Return the (X, Y) coordinate for the center point of the cell that contains the specified text.  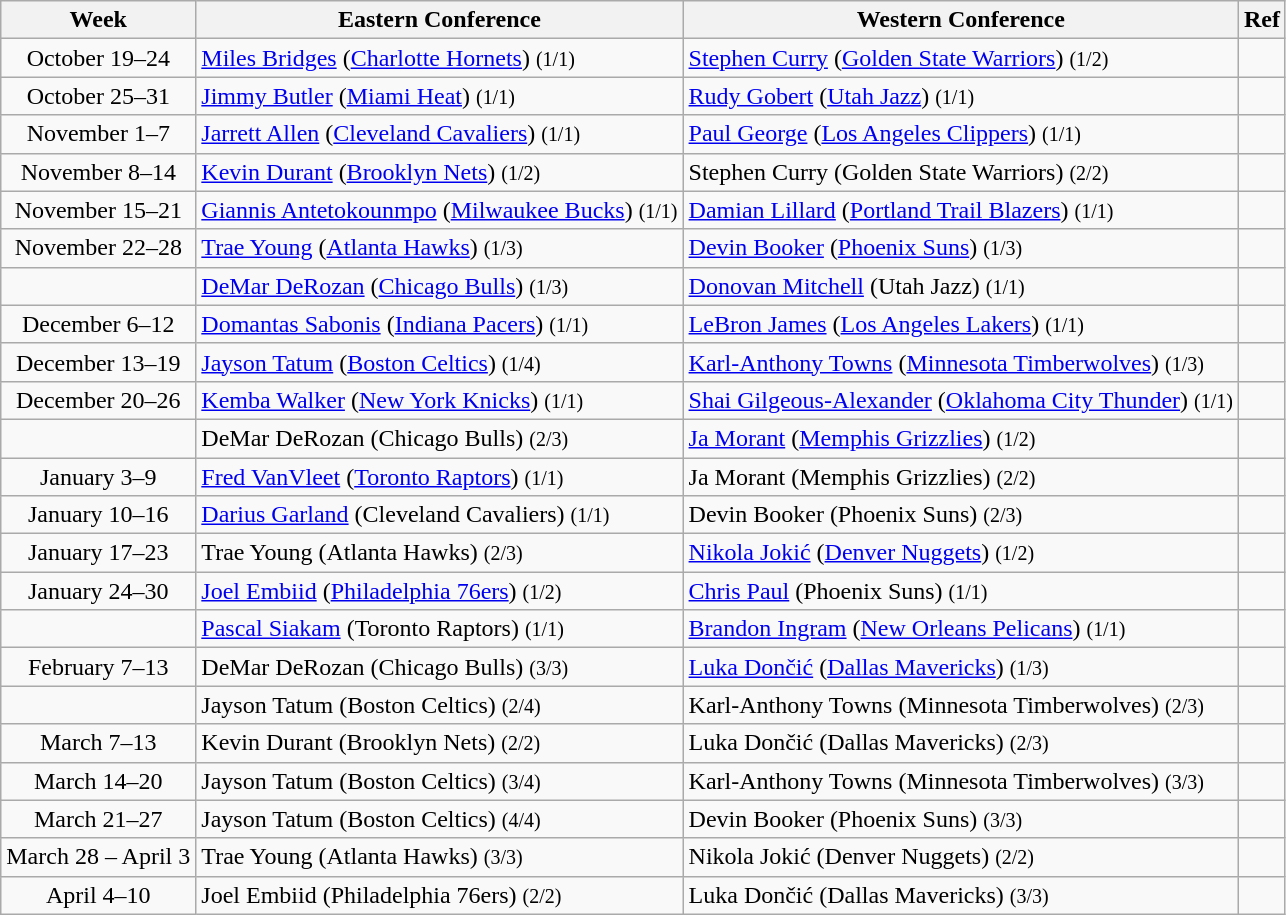
Nikola Jokić (Denver Nuggets) (2/2) (960, 857)
October 25–31 (98, 96)
Kemba Walker (New York Knicks) (1/1) (440, 400)
October 19–24 (98, 58)
Fred VanVleet (Toronto Raptors) (1/1) (440, 477)
January 10–16 (98, 515)
Shai Gilgeous-Alexander (Oklahoma City Thunder) (1/1) (960, 400)
March 21–27 (98, 819)
Jimmy Butler (Miami Heat) (1/1) (440, 96)
LeBron James (Los Angeles Lakers) (1/1) (960, 324)
Eastern Conference (440, 20)
Damian Lillard (Portland Trail Blazers) (1/1) (960, 210)
Luka Dončić (Dallas Mavericks) (1/3) (960, 667)
Stephen Curry (Golden State Warriors) (2/2) (960, 172)
Giannis Antetokounmpo (Milwaukee Bucks) (1/1) (440, 210)
March 28 – April 3 (98, 857)
Karl-Anthony Towns (Minnesota Timberwolves) (3/3) (960, 781)
December 13–19 (98, 362)
April 4–10 (98, 895)
Karl-Anthony Towns (Minnesota Timberwolves) (2/3) (960, 705)
January 24–30 (98, 591)
Karl-Anthony Towns (Minnesota Timberwolves) (1/3) (960, 362)
Jayson Tatum (Boston Celtics) (3/4) (440, 781)
Chris Paul (Phoenix Suns) (1/1) (960, 591)
Paul George (Los Angeles Clippers) (1/1) (960, 134)
Nikola Jokić (Denver Nuggets) (1/2) (960, 553)
November 8–14 (98, 172)
January 3–9 (98, 477)
Stephen Curry (Golden State Warriors) (1/2) (960, 58)
Luka Dončić (Dallas Mavericks) (2/3) (960, 743)
Jarrett Allen (Cleveland Cavaliers) (1/1) (440, 134)
Devin Booker (Phoenix Suns) (2/3) (960, 515)
February 7–13 (98, 667)
Kevin Durant (Brooklyn Nets) (2/2) (440, 743)
Kevin Durant (Brooklyn Nets) (1/2) (440, 172)
March 7–13 (98, 743)
January 17–23 (98, 553)
Trae Young (Atlanta Hawks) (1/3) (440, 248)
Donovan Mitchell (Utah Jazz) (1/1) (960, 286)
November 22–28 (98, 248)
March 14–20 (98, 781)
Western Conference (960, 20)
November 1–7 (98, 134)
Joel Embiid (Philadelphia 76ers) (2/2) (440, 895)
Devin Booker (Phoenix Suns) (3/3) (960, 819)
Darius Garland (Cleveland Cavaliers) (1/1) (440, 515)
Week (98, 20)
Devin Booker (Phoenix Suns) (1/3) (960, 248)
Domantas Sabonis (Indiana Pacers) (1/1) (440, 324)
December 20–26 (98, 400)
Jayson Tatum (Boston Celtics) (4/4) (440, 819)
Jayson Tatum (Boston Celtics) (2/4) (440, 705)
Brandon Ingram (New Orleans Pelicans) (1/1) (960, 629)
Joel Embiid (Philadelphia 76ers) (1/2) (440, 591)
Jayson Tatum (Boston Celtics) (1/4) (440, 362)
Trae Young (Atlanta Hawks) (2/3) (440, 553)
Ja Morant (Memphis Grizzlies) (2/2) (960, 477)
December 6–12 (98, 324)
DeMar DeRozan (Chicago Bulls) (3/3) (440, 667)
DeMar DeRozan (Chicago Bulls) (2/3) (440, 438)
Luka Dončić (Dallas Mavericks) (3/3) (960, 895)
Miles Bridges (Charlotte Hornets) (1/1) (440, 58)
November 15–21 (98, 210)
Pascal Siakam (Toronto Raptors) (1/1) (440, 629)
DeMar DeRozan (Chicago Bulls) (1/3) (440, 286)
Trae Young (Atlanta Hawks) (3/3) (440, 857)
Ja Morant (Memphis Grizzlies) (1/2) (960, 438)
Ref (1262, 20)
Rudy Gobert (Utah Jazz) (1/1) (960, 96)
